Pinpoint the cell where the given text exists, returning its (X, Y) midpoint coordinate. 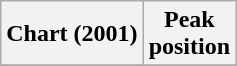
Peakposition (189, 34)
Chart (2001) (72, 34)
